Detect which cell encompasses the target text, then output its [x, y] center coordinate. 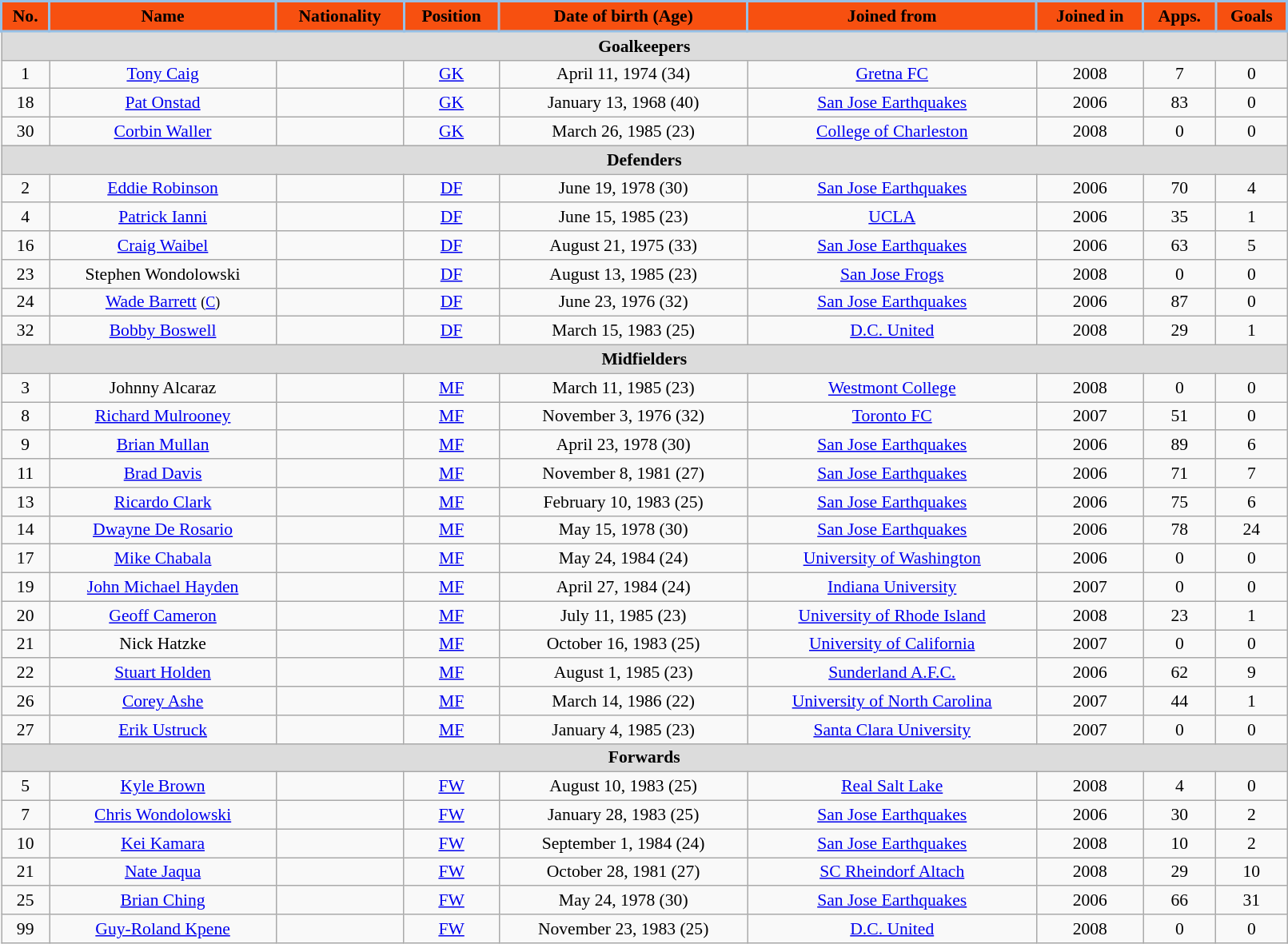
Patrick Ianni [163, 217]
October 28, 1981 (27) [624, 872]
January 4, 1985 (23) [624, 730]
April 27, 1984 (24) [624, 588]
Goals [1252, 16]
College of Charleston [892, 132]
Richard Mulrooney [163, 416]
Stuart Holden [163, 673]
Joined from [892, 16]
66 [1179, 901]
13 [26, 502]
Chris Wondolowski [163, 815]
44 [1179, 701]
Midfielders [644, 360]
No. [26, 16]
31 [1252, 901]
April 23, 1978 (30) [624, 445]
Defenders [644, 160]
Ricardo Clark [163, 502]
University of California [892, 644]
Gretna FC [892, 74]
71 [1179, 473]
Bobby Boswell [163, 331]
Apps. [1179, 16]
May 24, 1978 (30) [624, 901]
Nationality [339, 16]
February 10, 1983 (25) [624, 502]
Forwards [644, 758]
November 23, 1983 (25) [624, 929]
26 [26, 701]
Dwayne De Rosario [163, 530]
Brian Ching [163, 901]
June 19, 1978 (30) [624, 189]
35 [1179, 217]
Santa Clara University [892, 730]
October 16, 1983 (25) [624, 644]
Brad Davis [163, 473]
Johnny Alcaraz [163, 388]
Eddie Robinson [163, 189]
18 [26, 103]
17 [26, 559]
August 13, 1985 (23) [624, 274]
March 26, 1985 (23) [624, 132]
May 24, 1984 (24) [624, 559]
51 [1179, 416]
March 15, 1983 (25) [624, 331]
20 [26, 615]
August 10, 1983 (25) [624, 787]
Geoff Cameron [163, 615]
Craig Waibel [163, 245]
May 15, 1978 (30) [624, 530]
September 1, 1984 (24) [624, 843]
University of North Carolina [892, 701]
Sunderland A.F.C. [892, 673]
November 3, 1976 (32) [624, 416]
Pat Onstad [163, 103]
August 1, 1985 (23) [624, 673]
Brian Mullan [163, 445]
Mike Chabala [163, 559]
16 [26, 245]
63 [1179, 245]
19 [26, 588]
Tony Caig [163, 74]
Erik Ustruck [163, 730]
3 [26, 388]
University of Rhode Island [892, 615]
January 13, 1968 (40) [624, 103]
Westmont College [892, 388]
Stephen Wondolowski [163, 274]
April 11, 1974 (34) [624, 74]
25 [26, 901]
Kei Kamara [163, 843]
Guy-Roland Kpene [163, 929]
87 [1179, 302]
Nate Jaqua [163, 872]
March 14, 1986 (22) [624, 701]
January 28, 1983 (25) [624, 815]
Corey Ashe [163, 701]
June 15, 1985 (23) [624, 217]
June 23, 1976 (32) [624, 302]
78 [1179, 530]
University of Washington [892, 559]
Date of birth (Age) [624, 16]
Name [163, 16]
UCLA [892, 217]
Toronto FC [892, 416]
11 [26, 473]
32 [26, 331]
SC Rheindorf Altach [892, 872]
July 11, 1985 (23) [624, 615]
Kyle Brown [163, 787]
89 [1179, 445]
Joined in [1090, 16]
August 21, 1975 (33) [624, 245]
Corbin Waller [163, 132]
Indiana University [892, 588]
75 [1179, 502]
November 8, 1981 (27) [624, 473]
22 [26, 673]
John Michael Hayden [163, 588]
83 [1179, 103]
70 [1179, 189]
Real Salt Lake [892, 787]
27 [26, 730]
Goalkeepers [644, 46]
99 [26, 929]
Nick Hatzke [163, 644]
March 11, 1985 (23) [624, 388]
Position [451, 16]
8 [26, 416]
San Jose Frogs [892, 274]
Wade Barrett (C) [163, 302]
62 [1179, 673]
14 [26, 530]
